Search for the cell housing the specified text and yield its (x, y) center coordinate. 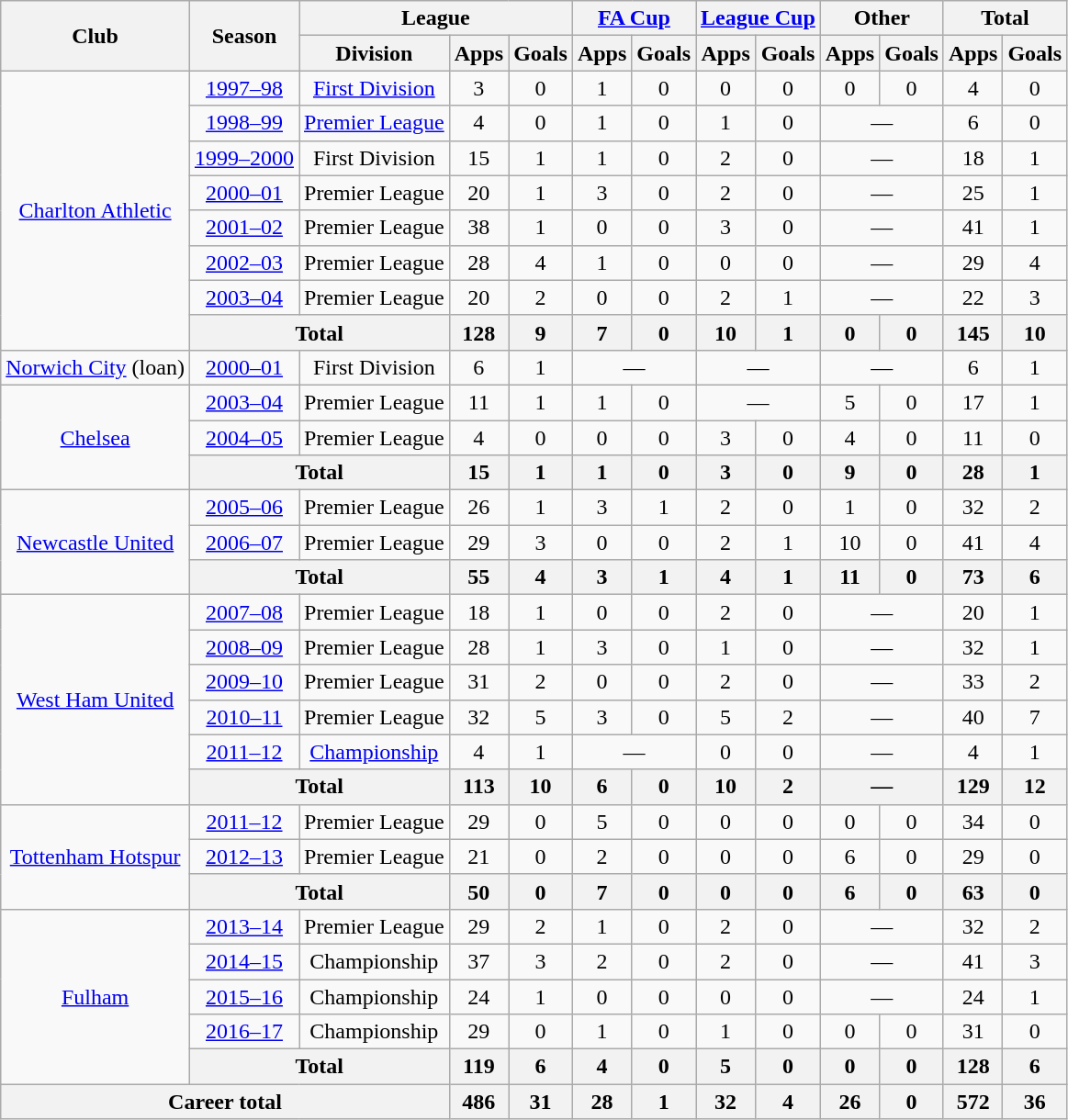
Newcastle United (96, 543)
Division (375, 53)
572 (972, 1102)
55 (478, 577)
34 (972, 822)
2008–09 (244, 647)
Season (244, 36)
22 (972, 297)
2002–03 (244, 263)
21 (478, 857)
Other (882, 18)
2010–11 (244, 717)
12 (1035, 787)
129 (972, 787)
2016–17 (244, 1032)
119 (478, 1067)
2007–08 (244, 612)
37 (478, 961)
2006–07 (244, 543)
73 (972, 577)
League Cup (759, 18)
145 (972, 332)
Career total (225, 1102)
West Ham United (96, 700)
1998–99 (244, 123)
50 (478, 891)
Tottenham Hotspur (96, 857)
2015–16 (244, 996)
FA Cup (634, 18)
1997–98 (244, 88)
2012–13 (244, 857)
2014–15 (244, 961)
Norwich City (loan) (96, 367)
36 (1035, 1102)
63 (972, 891)
League (436, 18)
Charlton Athletic (96, 210)
2001–02 (244, 228)
33 (972, 682)
Club (96, 36)
2009–10 (244, 682)
2005–06 (244, 508)
38 (478, 228)
486 (478, 1102)
1999–2000 (244, 158)
17 (972, 402)
40 (972, 717)
Chelsea (96, 437)
Fulham (96, 996)
2013–14 (244, 926)
2004–05 (244, 438)
25 (972, 193)
113 (478, 787)
